Output the (x, y) coordinate of the center of the cell containing the given text.  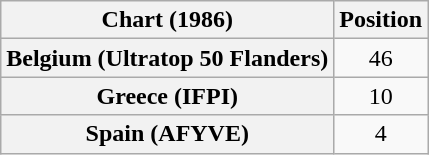
Belgium (Ultratop 50 Flanders) (168, 58)
10 (381, 96)
Chart (1986) (168, 20)
Greece (IFPI) (168, 96)
46 (381, 58)
Spain (AFYVE) (168, 134)
4 (381, 134)
Position (381, 20)
